Return the [X, Y] coordinate for the center point of the cell that contains the specified text.  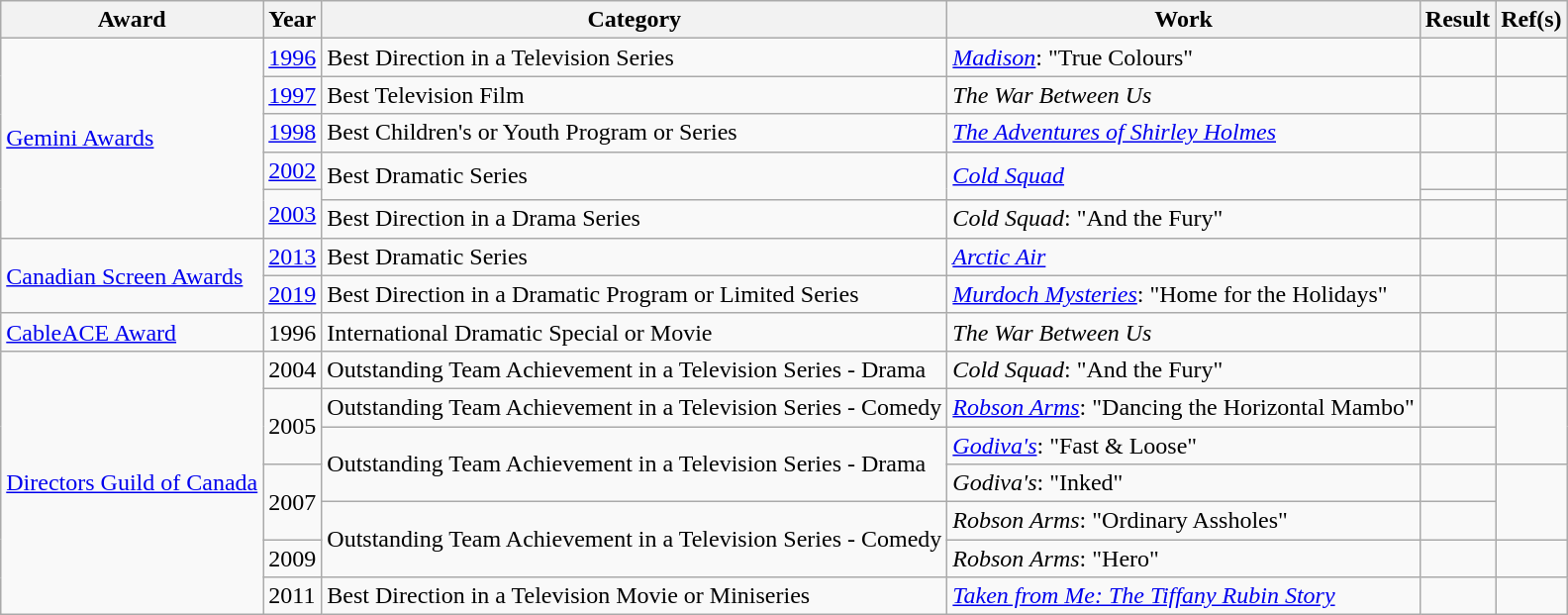
Robson Arms: "Hero" [1184, 559]
1998 [293, 133]
2004 [293, 369]
Canadian Screen Awards [133, 275]
Arctic Air [1184, 256]
Godiva's: "Fast & Loose" [1184, 445]
2005 [293, 426]
Best Direction in a Television Series [635, 57]
Robson Arms: "Ordinary Assholes" [1184, 521]
2019 [293, 294]
Best Direction in a Television Movie or Miniseries [635, 596]
Gemini Awards [133, 139]
Ref(s) [1531, 20]
Category [635, 20]
Best Children's or Youth Program or Series [635, 133]
International Dramatic Special or Movie [635, 332]
Result [1457, 20]
Year [293, 20]
2013 [293, 256]
Taken from Me: The Tiffany Rubin Story [1184, 596]
Cold Squad [1184, 176]
Murdoch Mysteries: "Home for the Holidays" [1184, 294]
Work [1184, 20]
The Adventures of Shirley Holmes [1184, 133]
2007 [293, 502]
Award [133, 20]
2003 [293, 214]
2009 [293, 559]
Best Direction in a Drama Series [635, 219]
Robson Arms: "Dancing the Horizontal Mambo" [1184, 407]
CableACE Award [133, 332]
Directors Guild of Canada [133, 482]
Best Direction in a Dramatic Program or Limited Series [635, 294]
2011 [293, 596]
Godiva's: "Inked" [1184, 483]
1997 [293, 95]
Best Television Film [635, 95]
Madison: "True Colours" [1184, 57]
2002 [293, 170]
